For the text-containing cell, return its midpoint in [x, y] coordinate format. 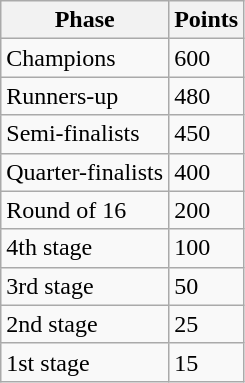
Points [206, 20]
Phase [85, 20]
4th stage [85, 248]
25 [206, 324]
Round of 16 [85, 210]
3rd stage [85, 286]
Semi-finalists [85, 134]
2nd stage [85, 324]
Runners-up [85, 96]
600 [206, 58]
100 [206, 248]
450 [206, 134]
Champions [85, 58]
1st stage [85, 362]
15 [206, 362]
50 [206, 286]
400 [206, 172]
Quarter-finalists [85, 172]
200 [206, 210]
480 [206, 96]
